Determine the (x, y) coordinate at the center of the cell enclosing the given text.  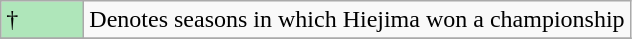
† (42, 20)
Denotes seasons in which Hiejima won a championship (357, 20)
